Detect which cell encompasses the target text, then output its (X, Y) center coordinate. 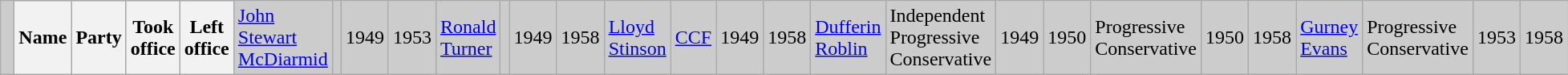
CCF (693, 38)
Left office (207, 38)
Gurney Evans (1330, 38)
Party (99, 38)
Lloyd Stinson (637, 38)
John Stewart McDiarmid (282, 38)
Ronald Turner (468, 38)
Took office (152, 38)
Name (43, 38)
Independent Progressive Conservative (941, 38)
Dufferin Roblin (849, 38)
